Provide the (X, Y) coordinate of the cell's center where the given text is located.  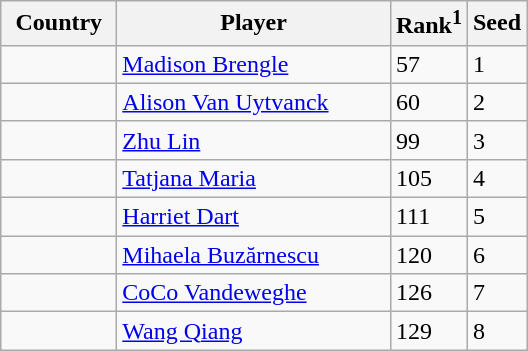
99 (428, 140)
Madison Brengle (254, 64)
Country (59, 24)
3 (496, 140)
Zhu Lin (254, 140)
8 (496, 331)
6 (496, 255)
CoCo Vandeweghe (254, 293)
4 (496, 178)
Wang Qiang (254, 331)
Player (254, 24)
Rank1 (428, 24)
60 (428, 102)
129 (428, 331)
Mihaela Buzărnescu (254, 255)
Alison Van Uytvanck (254, 102)
105 (428, 178)
Seed (496, 24)
120 (428, 255)
2 (496, 102)
126 (428, 293)
1 (496, 64)
111 (428, 217)
Harriet Dart (254, 217)
57 (428, 64)
Tatjana Maria (254, 178)
7 (496, 293)
5 (496, 217)
